Search for the cell housing the specified text and yield its [x, y] center coordinate. 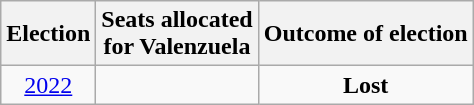
Outcome of election [366, 34]
Lost [366, 85]
Seats allocatedfor Valenzuela [177, 34]
2022 [48, 85]
Election [48, 34]
